Search for the cell housing the specified text and yield its (x, y) center coordinate. 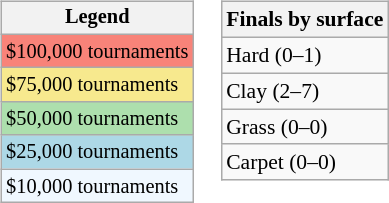
Carpet (0–0) (304, 162)
$100,000 tournaments (97, 51)
$50,000 tournaments (97, 119)
Hard (0–1) (304, 55)
$10,000 tournaments (97, 186)
Legend (97, 18)
$25,000 tournaments (97, 152)
Finals by surface (304, 20)
Grass (0–0) (304, 127)
Clay (2–7) (304, 91)
$75,000 tournaments (97, 85)
